For the text-containing cell, return its midpoint in [x, y] coordinate format. 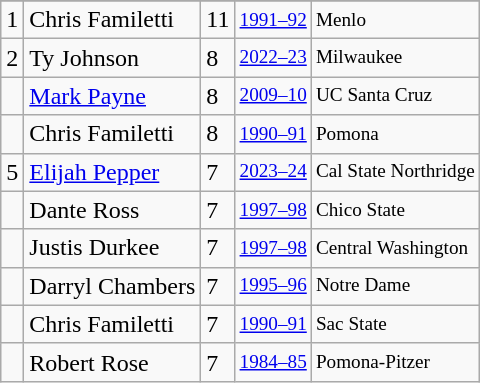
5 [12, 172]
1995–96 [273, 286]
Chico State [395, 210]
Sac State [395, 324]
1984–85 [273, 362]
Dante Ross [112, 210]
Central Washington [395, 248]
Mark Payne [112, 96]
Robert Rose [112, 362]
Ty Johnson [112, 58]
Justis Durkee [112, 248]
1991–92 [273, 20]
1 [12, 20]
Pomona-Pitzer [395, 362]
Milwaukee [395, 58]
Pomona [395, 134]
Elijah Pepper [112, 172]
2023–24 [273, 172]
Cal State Northridge [395, 172]
Menlo [395, 20]
UC Santa Cruz [395, 96]
2009–10 [273, 96]
Darryl Chambers [112, 286]
2 [12, 58]
11 [218, 20]
Notre Dame [395, 286]
2022–23 [273, 58]
